Find where the given text appears and provide that cell's center as [X, Y] coordinate. 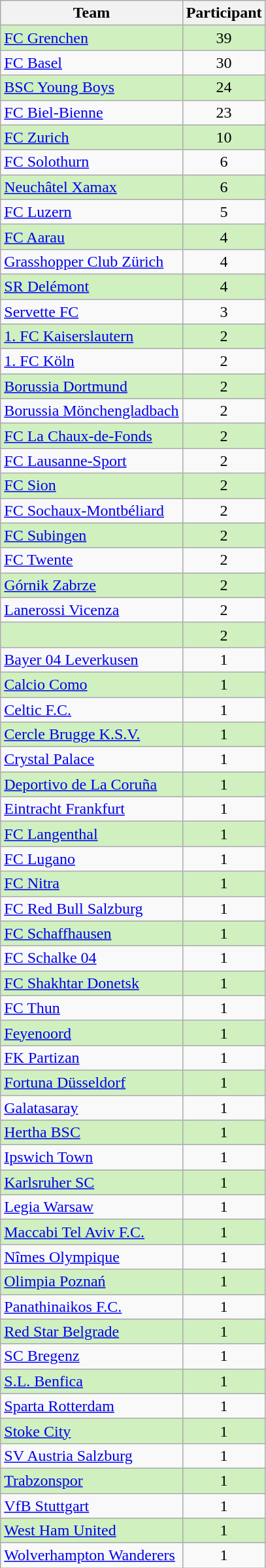
30 [224, 63]
FC Langenthal [91, 834]
Olimpia Poznań [91, 1282]
Crystal Palace [91, 759]
FC Biel-Bienne [91, 112]
Deportivo de La Coruña [91, 784]
FC Lausanne-Sport [91, 461]
Feyenoord [91, 1033]
FC Basel [91, 63]
Hertha BSC [91, 1133]
FC Sochaux-Montbéliard [91, 510]
Grasshopper Club Zürich [91, 261]
FC Luzern [91, 212]
Celtic F.C. [91, 709]
SC Bregenz [91, 1356]
10 [224, 137]
BSC Young Boys [91, 88]
Lanerossi Vicenza [91, 610]
Ipswich Town [91, 1158]
FC La Chaux-de-Fonds [91, 436]
FC Zurich [91, 137]
Red Star Belgrade [91, 1331]
Trabzonspor [91, 1480]
VfB Stuttgart [91, 1505]
Fortuna Düsseldorf [91, 1082]
SR Delémont [91, 286]
West Ham United [91, 1531]
FC Grenchen [91, 38]
Eintracht Frankfurt [91, 809]
Wolverhampton Wanderers [91, 1556]
Cercle Brugge K.S.V. [91, 735]
SV Austria Salzburg [91, 1456]
Team [91, 13]
FC Twente [91, 560]
S.L. Benfica [91, 1381]
24 [224, 88]
FK Partizan [91, 1058]
Neuchâtel Xamax [91, 187]
Legia Warsaw [91, 1207]
5 [224, 212]
Sparta Rotterdam [91, 1406]
1. FC Kaiserslautern [91, 337]
39 [224, 38]
Borussia Dortmund [91, 386]
FC Schaffhausen [91, 933]
FC Red Bull Salzburg [91, 909]
Servette FC [91, 312]
FC Thun [91, 1008]
Panathinaikos F.C. [91, 1307]
FC Nitra [91, 884]
FC Sion [91, 486]
Borussia Mönchengladbach [91, 411]
Nîmes Olympique [91, 1257]
Karlsruher SC [91, 1182]
Galatasaray [91, 1108]
FC Shakhtar Donetsk [91, 983]
Górnik Zabrze [91, 585]
FC Solothurn [91, 162]
Bayer 04 Leverkusen [91, 659]
Maccabi Tel Aviv F.C. [91, 1232]
3 [224, 312]
Calcio Como [91, 684]
Participant [224, 13]
FC Lugano [91, 859]
FC Aarau [91, 237]
Stoke City [91, 1431]
1. FC Köln [91, 361]
23 [224, 112]
FC Subingen [91, 535]
FC Schalke 04 [91, 958]
